Detect which cell encompasses the target text, then output its (X, Y) center coordinate. 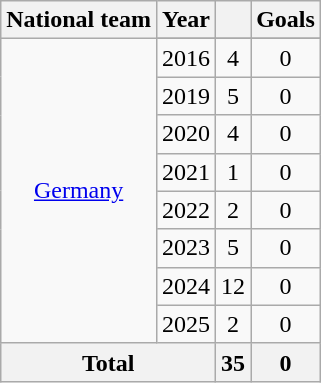
35 (234, 362)
2021 (186, 172)
2016 (186, 58)
Year (186, 20)
Goals (286, 20)
National team (79, 20)
2025 (186, 324)
2020 (186, 134)
2024 (186, 286)
2022 (186, 210)
Germany (79, 191)
1 (234, 172)
2023 (186, 248)
2019 (186, 96)
Total (108, 362)
12 (234, 286)
